Locate the cell with the specified text and output its (X, Y) center coordinate. 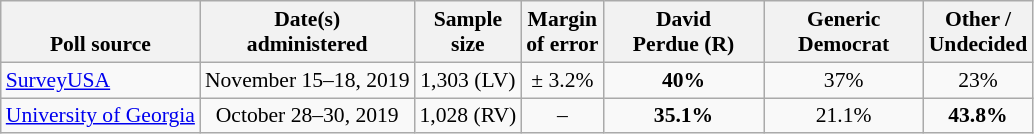
November 15–18, 2019 (308, 80)
43.8% (978, 116)
1,028 (RV) (468, 116)
21.1% (844, 116)
37% (844, 80)
± 3.2% (562, 80)
Date(s)administered (308, 32)
October 28–30, 2019 (308, 116)
Samplesize (468, 32)
University of Georgia (100, 116)
1,303 (LV) (468, 80)
GenericDemocrat (844, 32)
23% (978, 80)
Marginof error (562, 32)
Other /Undecided (978, 32)
40% (683, 80)
DavidPerdue (R) (683, 32)
Poll source (100, 32)
SurveyUSA (100, 80)
– (562, 116)
35.1% (683, 116)
